Detect which cell encompasses the target text, then output its (x, y) center coordinate. 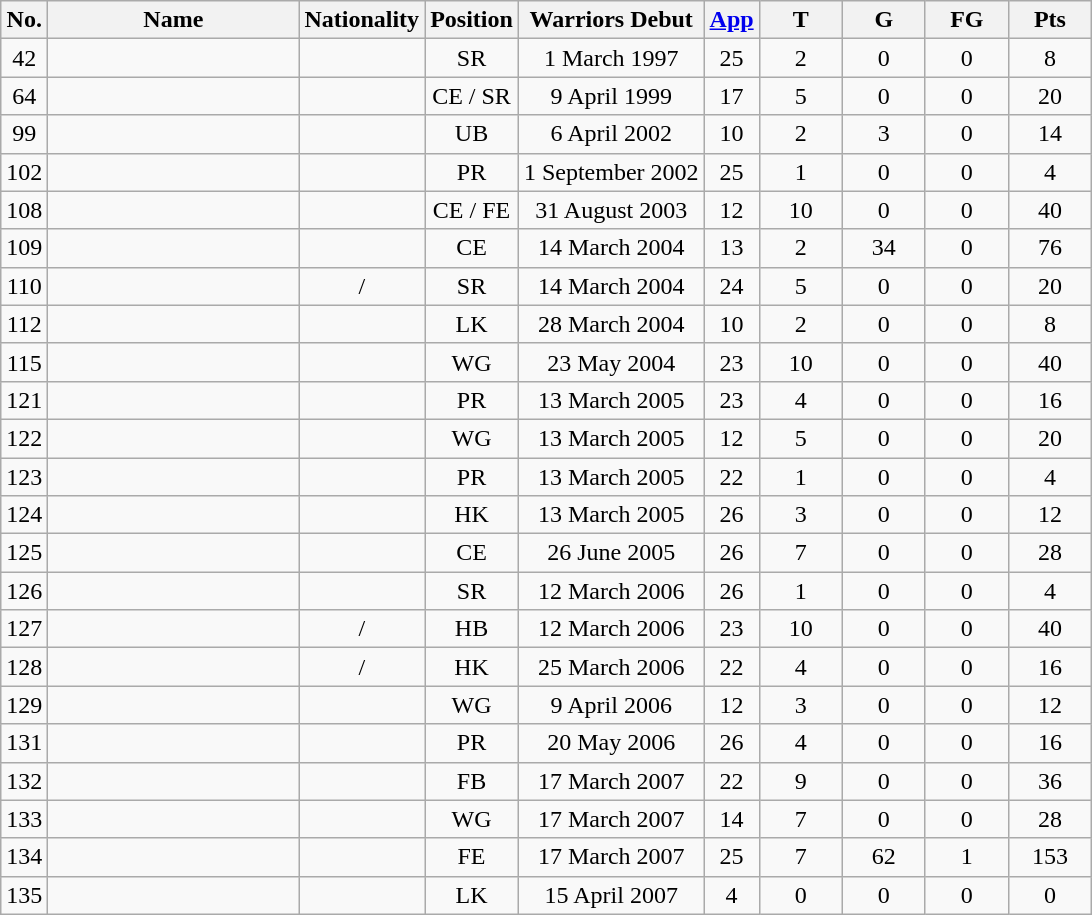
HB (472, 629)
No. (24, 20)
17 (732, 96)
Name (174, 20)
127 (24, 629)
115 (24, 362)
App (732, 20)
23 May 2004 (611, 362)
FE (472, 857)
34 (884, 248)
133 (24, 819)
36 (1050, 781)
G (884, 20)
31 August 2003 (611, 210)
FB (472, 781)
64 (24, 96)
Pts (1050, 20)
153 (1050, 857)
20 May 2006 (611, 743)
Position (472, 20)
UB (472, 134)
76 (1050, 248)
9 (800, 781)
122 (24, 438)
125 (24, 553)
131 (24, 743)
110 (24, 286)
6 April 2002 (611, 134)
CE / FE (472, 210)
112 (24, 324)
99 (24, 134)
Nationality (362, 20)
26 June 2005 (611, 553)
128 (24, 667)
FG (966, 20)
1 March 1997 (611, 58)
42 (24, 58)
1 September 2002 (611, 172)
28 March 2004 (611, 324)
62 (884, 857)
121 (24, 400)
132 (24, 781)
109 (24, 248)
129 (24, 705)
135 (24, 895)
25 March 2006 (611, 667)
24 (732, 286)
123 (24, 477)
9 April 2006 (611, 705)
CE / SR (472, 96)
9 April 1999 (611, 96)
124 (24, 515)
15 April 2007 (611, 895)
T (800, 20)
108 (24, 210)
134 (24, 857)
102 (24, 172)
126 (24, 591)
Warriors Debut (611, 20)
13 (732, 248)
